Determine the (X, Y) coordinate at the center of the cell enclosing the given text.  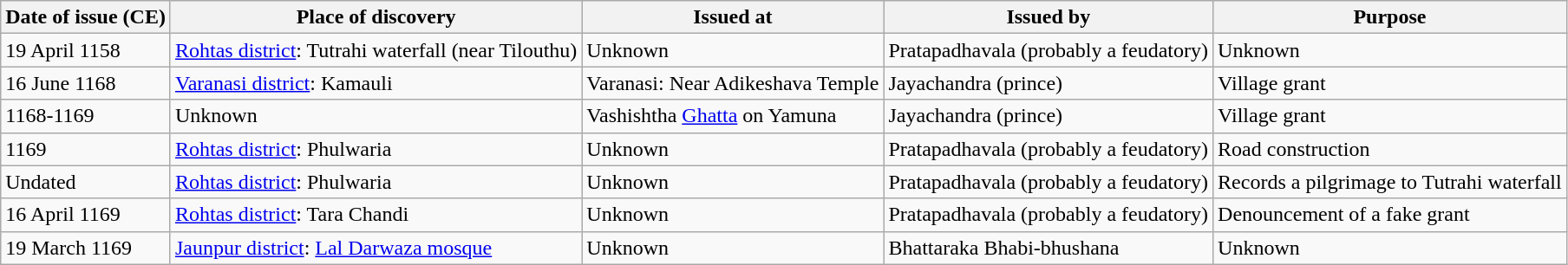
Issued at (733, 17)
Varanasi: Near Adikeshava Temple (733, 83)
Purpose (1390, 17)
Jaunpur district: Lal Darwaza mosque (376, 248)
Undated (86, 182)
Varanasi district: Kamauli (376, 83)
1169 (86, 149)
Issued by (1049, 17)
16 April 1169 (86, 215)
1168-1169 (86, 116)
Date of issue (CE) (86, 17)
19 April 1158 (86, 50)
Bhattaraka Bhabi-bhushana (1049, 248)
19 March 1169 (86, 248)
16 June 1168 (86, 83)
Records a pilgrimage to Tutrahi waterfall (1390, 182)
Rohtas district: Tara Chandi (376, 215)
Place of discovery (376, 17)
Rohtas district: Tutrahi waterfall (near Tilouthu) (376, 50)
Road construction (1390, 149)
Denouncement of a fake grant (1390, 215)
Vashishtha Ghatta on Yamuna (733, 116)
